Determine the (X, Y) coordinate at the center of the cell enclosing the given text.  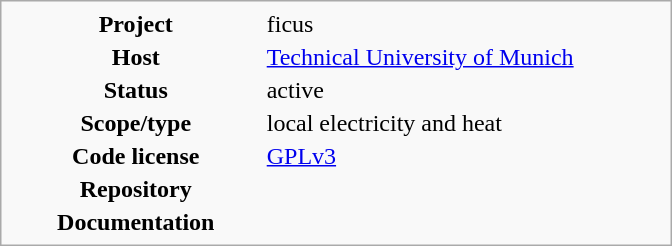
active (464, 90)
local electricity and heat (464, 123)
Project (136, 24)
ficus (464, 24)
GPLv3 (464, 156)
Scope/type (136, 123)
Status (136, 90)
Documentation (136, 222)
Technical University of Munich (464, 57)
Host (136, 57)
Code license (136, 156)
Repository (136, 189)
